Provide the [x, y] coordinate of the cell's center where the given text is located.  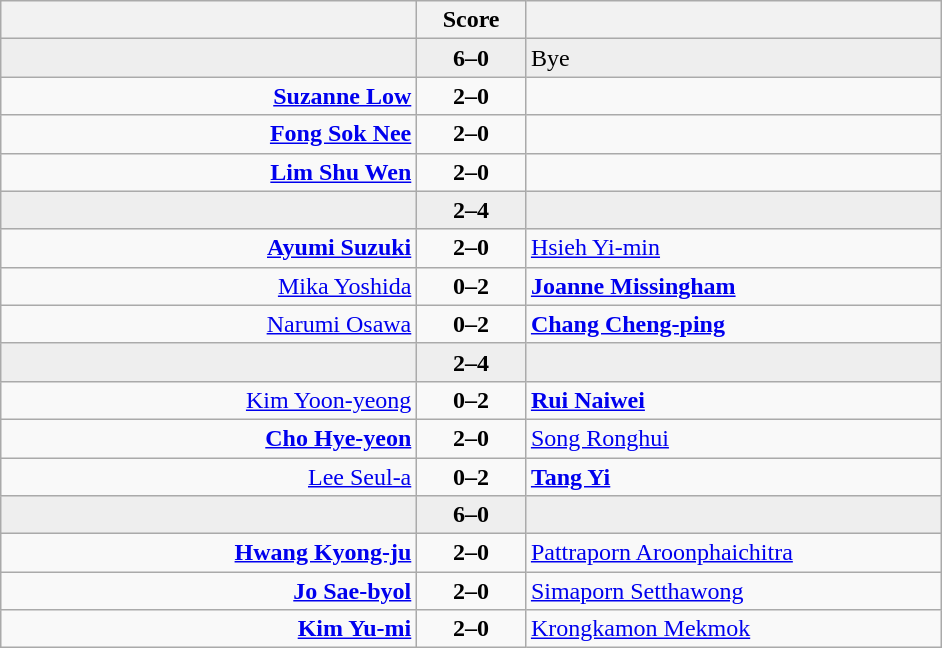
Ayumi Suzuki [209, 248]
Fong Sok Nee [209, 134]
Jo Sae-byol [209, 591]
Lee Seul-a [209, 477]
Mika Yoshida [209, 286]
Kim Yu-mi [209, 629]
Pattraporn Aroonphaichitra [733, 553]
Krongkamon Mekmok [733, 629]
Narumi Osawa [209, 324]
Hsieh Yi-min [733, 248]
Tang Yi [733, 477]
Cho Hye-yeon [209, 438]
Chang Cheng-ping [733, 324]
Joanne Missingham [733, 286]
Hwang Kyong-ju [209, 553]
Suzanne Low [209, 96]
Kim Yoon-yeong [209, 400]
Rui Naiwei [733, 400]
Simaporn Setthawong [733, 591]
Score [472, 20]
Lim Shu Wen [209, 172]
Song Ronghui [733, 438]
Bye [733, 58]
